Output the (x, y) coordinate of the center of the cell containing the given text.  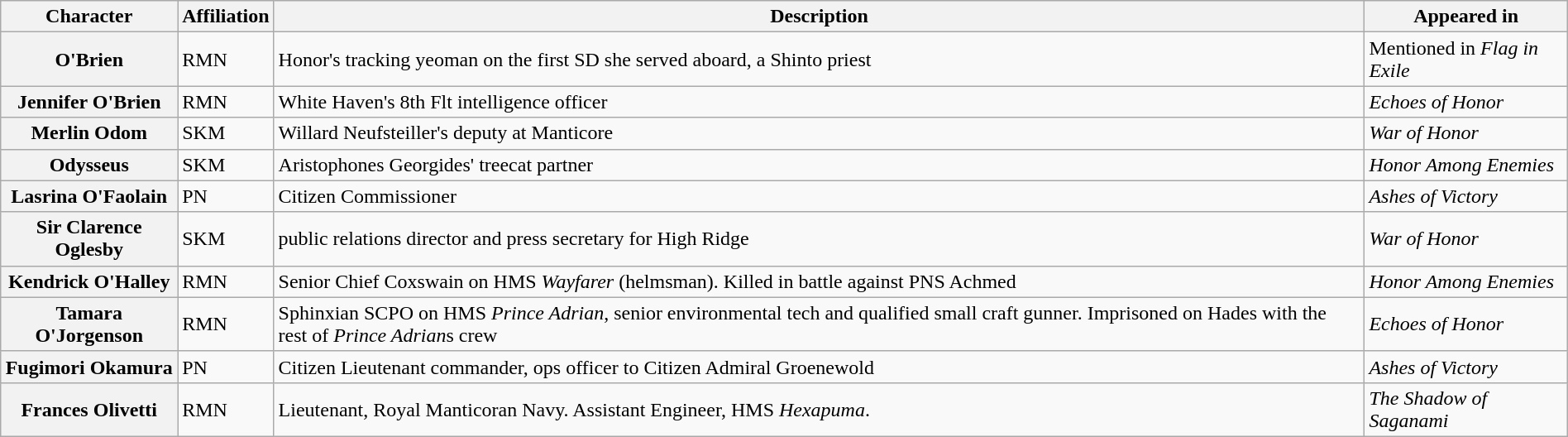
Description (819, 17)
Merlin Odom (89, 133)
Tamara O'Jorgenson (89, 324)
O'Brien (89, 60)
Honor's tracking yeoman on the first SD she served aboard, a Shinto priest (819, 60)
The Shadow of Saganami (1465, 409)
public relations director and press secretary for High Ridge (819, 238)
Sir Clarence Oglesby (89, 238)
Affiliation (226, 17)
Appeared in (1465, 17)
Willard Neufsteiller's deputy at Manticore (819, 133)
White Haven's 8th Flt intelligence officer (819, 102)
Frances Olivetti (89, 409)
Mentioned in Flag in Exile (1465, 60)
Citizen Commissioner (819, 196)
Character (89, 17)
Odysseus (89, 165)
Lieutenant, Royal Manticoran Navy. Assistant Engineer, HMS Hexapuma. (819, 409)
Senior Chief Coxswain on HMS Wayfarer (helmsman). Killed in battle against PNS Achmed (819, 281)
Kendrick O'Halley (89, 281)
Fugimori Okamura (89, 367)
Jennifer O'Brien (89, 102)
Aristophones Georgides' treecat partner (819, 165)
Lasrina O'Faolain (89, 196)
Citizen Lieutenant commander, ops officer to Citizen Admiral Groenewold (819, 367)
